Identify which cell holds the provided text, then report its [x, y] central coordinate. 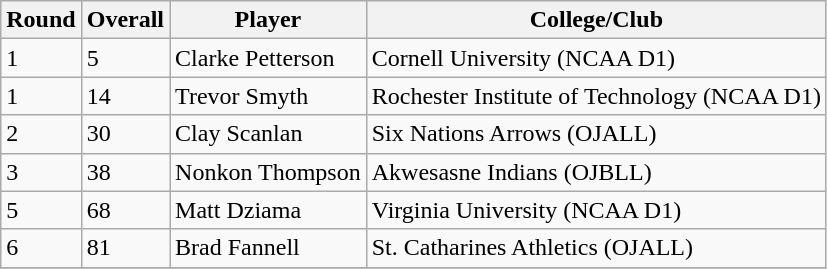
14 [125, 96]
Rochester Institute of Technology (NCAA D1) [596, 96]
Clay Scanlan [268, 134]
Matt Dziama [268, 210]
2 [41, 134]
Clarke Petterson [268, 58]
30 [125, 134]
St. Catharines Athletics (OJALL) [596, 248]
Trevor Smyth [268, 96]
Nonkon Thompson [268, 172]
Overall [125, 20]
3 [41, 172]
38 [125, 172]
Six Nations Arrows (OJALL) [596, 134]
Virginia University (NCAA D1) [596, 210]
Akwesasne Indians (OJBLL) [596, 172]
68 [125, 210]
81 [125, 248]
Cornell University (NCAA D1) [596, 58]
College/Club [596, 20]
Brad Fannell [268, 248]
6 [41, 248]
Player [268, 20]
Round [41, 20]
